Capture the cell that displays the provided text and extract its (x, y) central coordinate. 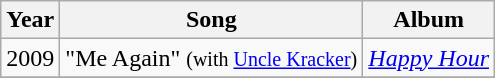
Year (30, 20)
"Me Again" (with Uncle Kracker) (212, 58)
2009 (30, 58)
Album (429, 20)
Song (212, 20)
Happy Hour (429, 58)
